Capture the cell that displays the provided text and extract its [x, y] central coordinate. 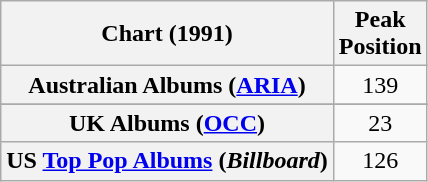
23 [380, 123]
Chart (1991) [168, 34]
126 [380, 161]
Australian Albums (ARIA) [168, 85]
139 [380, 85]
UK Albums (OCC) [168, 123]
US Top Pop Albums (Billboard) [168, 161]
PeakPosition [380, 34]
